Locate the cell with the specified text and output its [X, Y] center coordinate. 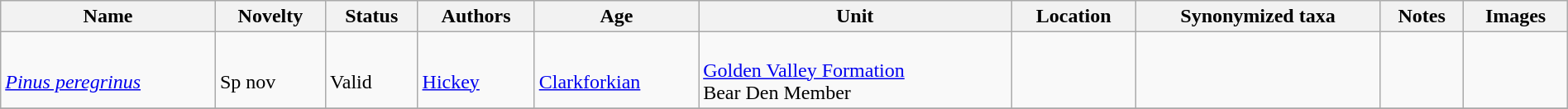
Pinus peregrinus [108, 70]
Location [1073, 17]
Clarkforkian [616, 70]
Name [108, 17]
Status [372, 17]
Synonymized taxa [1259, 17]
Notes [1422, 17]
Novelty [270, 17]
Unit [855, 17]
Sp nov [270, 70]
Hickey [476, 70]
Authors [476, 17]
Images [1515, 17]
Age [616, 17]
Valid [372, 70]
Golden Valley FormationBear Den Member [855, 70]
